Find where the given text appears and provide that cell's center as (X, Y) coordinate. 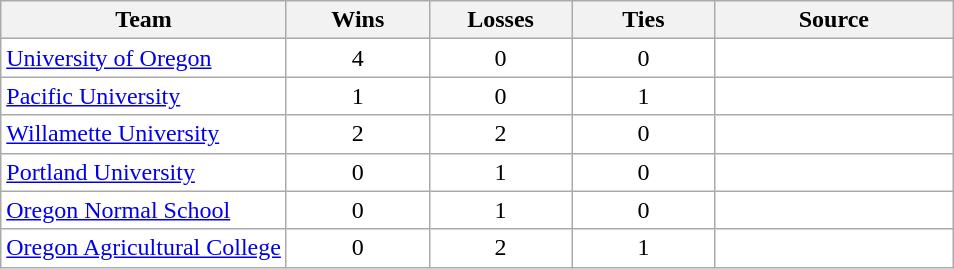
Oregon Normal School (144, 210)
Portland University (144, 172)
Losses (500, 20)
Oregon Agricultural College (144, 248)
Pacific University (144, 96)
Team (144, 20)
4 (358, 58)
Wins (358, 20)
Source (834, 20)
Willamette University (144, 134)
Ties (644, 20)
University of Oregon (144, 58)
